Capture the cell that displays the provided text and extract its [X, Y] central coordinate. 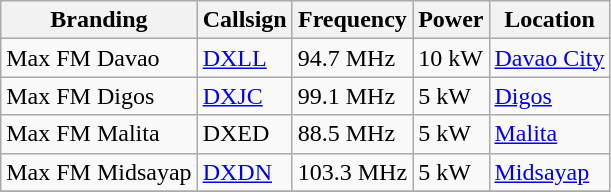
Davao City [550, 58]
Branding [99, 20]
Malita [550, 134]
10 kW [451, 58]
DXED [244, 134]
Digos [550, 96]
Max FM Davao [99, 58]
Power [451, 20]
Max FM Digos [99, 96]
88.5 MHz [352, 134]
Max FM Malita [99, 134]
DXLL [244, 58]
DXJC [244, 96]
Midsayap [550, 172]
103.3 MHz [352, 172]
99.1 MHz [352, 96]
Max FM Midsayap [99, 172]
Frequency [352, 20]
DXDN [244, 172]
94.7 MHz [352, 58]
Callsign [244, 20]
Location [550, 20]
